Scan for the cell matching the given text and deliver its (X, Y) coordinate at center. 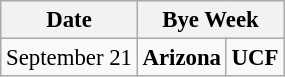
UCF (254, 58)
Bye Week (210, 20)
Arizona (182, 58)
Date (69, 20)
September 21 (69, 58)
